Return [X, Y] of the center of cell containing provided text 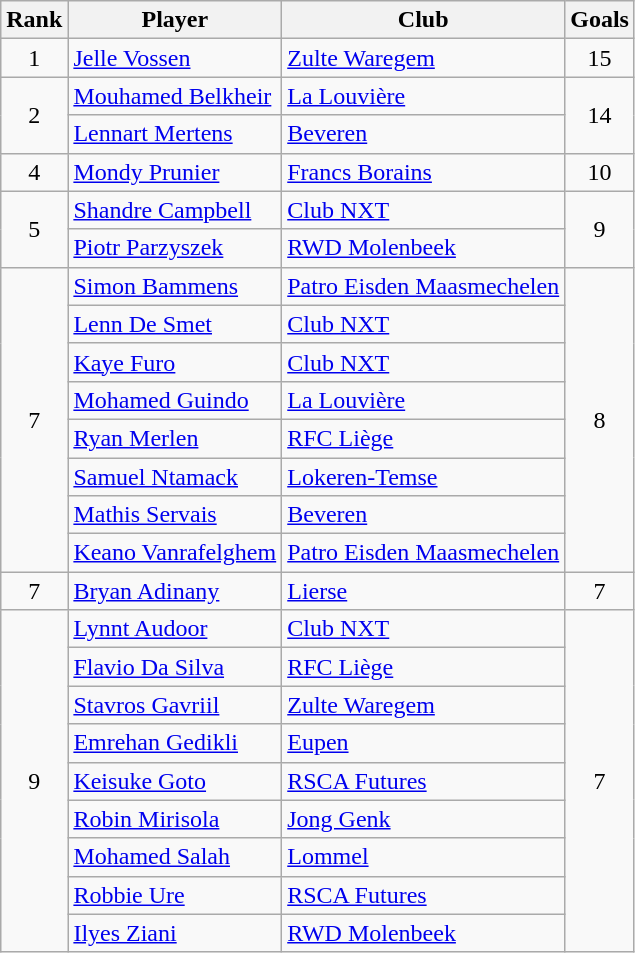
Jelle Vossen [175, 58]
Eupen [424, 743]
Keisuke Goto [175, 781]
Piotr Parzyszek [175, 248]
5 [34, 229]
Lierse [424, 591]
14 [600, 115]
8 [600, 419]
Shandre Campbell [175, 210]
15 [600, 58]
Keano Vanrafelghem [175, 553]
Stavros Gavriil [175, 705]
Simon Bammens [175, 286]
Robin Mirisola [175, 819]
Club [424, 20]
Mohamed Salah [175, 857]
2 [34, 115]
Jong Genk [424, 819]
Kaye Furo [175, 362]
Player [175, 20]
Samuel Ntamack [175, 477]
Mondy Prunier [175, 172]
Lynnt Audoor [175, 629]
Goals [600, 20]
Lenn De Smet [175, 324]
10 [600, 172]
Rank [34, 20]
4 [34, 172]
Flavio Da Silva [175, 667]
Lennart Mertens [175, 134]
Francs Borains [424, 172]
Mouhamed Belkheir [175, 96]
Lokeren-Temse [424, 477]
Mohamed Guindo [175, 400]
Ryan Merlen [175, 438]
Mathis Servais [175, 515]
Ilyes Ziani [175, 933]
Bryan Adinany [175, 591]
Emrehan Gedikli [175, 743]
1 [34, 58]
Robbie Ure [175, 895]
Lommel [424, 857]
